Return the (X, Y) coordinate for the center point of the cell that contains the specified text.  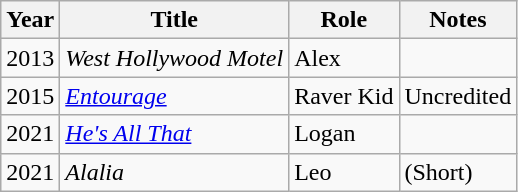
2013 (30, 58)
Leo (344, 172)
Year (30, 20)
West Hollywood Motel (174, 58)
Alalia (174, 172)
He's All That (174, 134)
Entourage (174, 96)
2015 (30, 96)
(Short) (458, 172)
Role (344, 20)
Uncredited (458, 96)
Title (174, 20)
Alex (344, 58)
Notes (458, 20)
Logan (344, 134)
Raver Kid (344, 96)
